Scan for the cell matching the given text and deliver its [X, Y] coordinate at center. 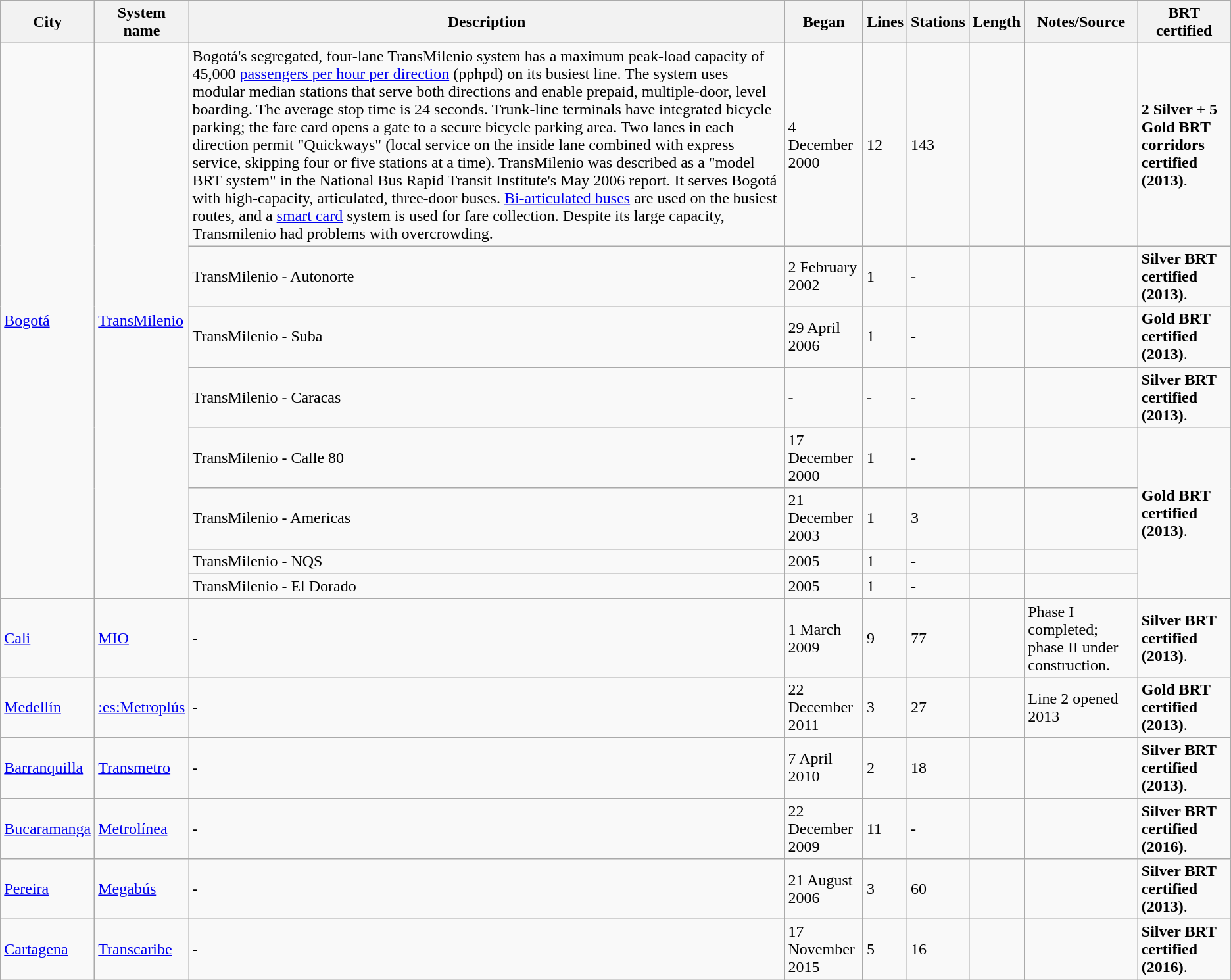
2 [885, 768]
Pereira [47, 889]
1 March 2009 [823, 638]
TransMilenio - Suba [487, 337]
Transmetro [142, 768]
4 December 2000 [823, 145]
2 February 2002 [823, 276]
77 [938, 638]
Bucaramanga [47, 829]
Notes/Source [1081, 22]
Megabús [142, 889]
22 December 2011 [823, 707]
Stations [938, 22]
Cartagena [47, 950]
9 [885, 638]
System name [142, 22]
:es:Metroplús [142, 707]
7 April 2010 [823, 768]
Cali [47, 638]
143 [938, 145]
TransMilenio - Autonorte [487, 276]
5 [885, 950]
TransMilenio - El Dorado [487, 586]
Barranquilla [47, 768]
22 December 2009 [823, 829]
2 Silver + 5 Gold BRT corridors certified (2013). [1184, 145]
12 [885, 145]
Length [996, 22]
MIO [142, 638]
Bogotá [47, 321]
Metrolínea [142, 829]
Phase I completed; phase II under construction. [1081, 638]
Transcaribe [142, 950]
Lines [885, 22]
TransMilenio - Caracas [487, 397]
TransMilenio - Americas [487, 518]
17 December 2000 [823, 458]
18 [938, 768]
27 [938, 707]
Medellín [47, 707]
29 April 2006 [823, 337]
16 [938, 950]
TransMilenio - NQS [487, 561]
11 [885, 829]
City [47, 22]
TransMilenio - Calle 80 [487, 458]
TransMilenio [142, 321]
17 November 2015 [823, 950]
21 August 2006 [823, 889]
21 December 2003 [823, 518]
Description [487, 22]
BRT certified [1184, 22]
60 [938, 889]
Line 2 opened 2013 [1081, 707]
Began [823, 22]
